Determine the (X, Y) coordinate at the center of the cell enclosing the given text.  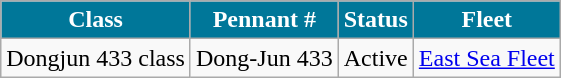
Dongjun 433 class (96, 58)
Class (96, 20)
Pennant # (264, 20)
Fleet (486, 20)
Active (376, 58)
Dong-Jun 433 (264, 58)
Status (376, 20)
East Sea Fleet (486, 58)
